Capture the cell that displays the provided text and extract its [X, Y] central coordinate. 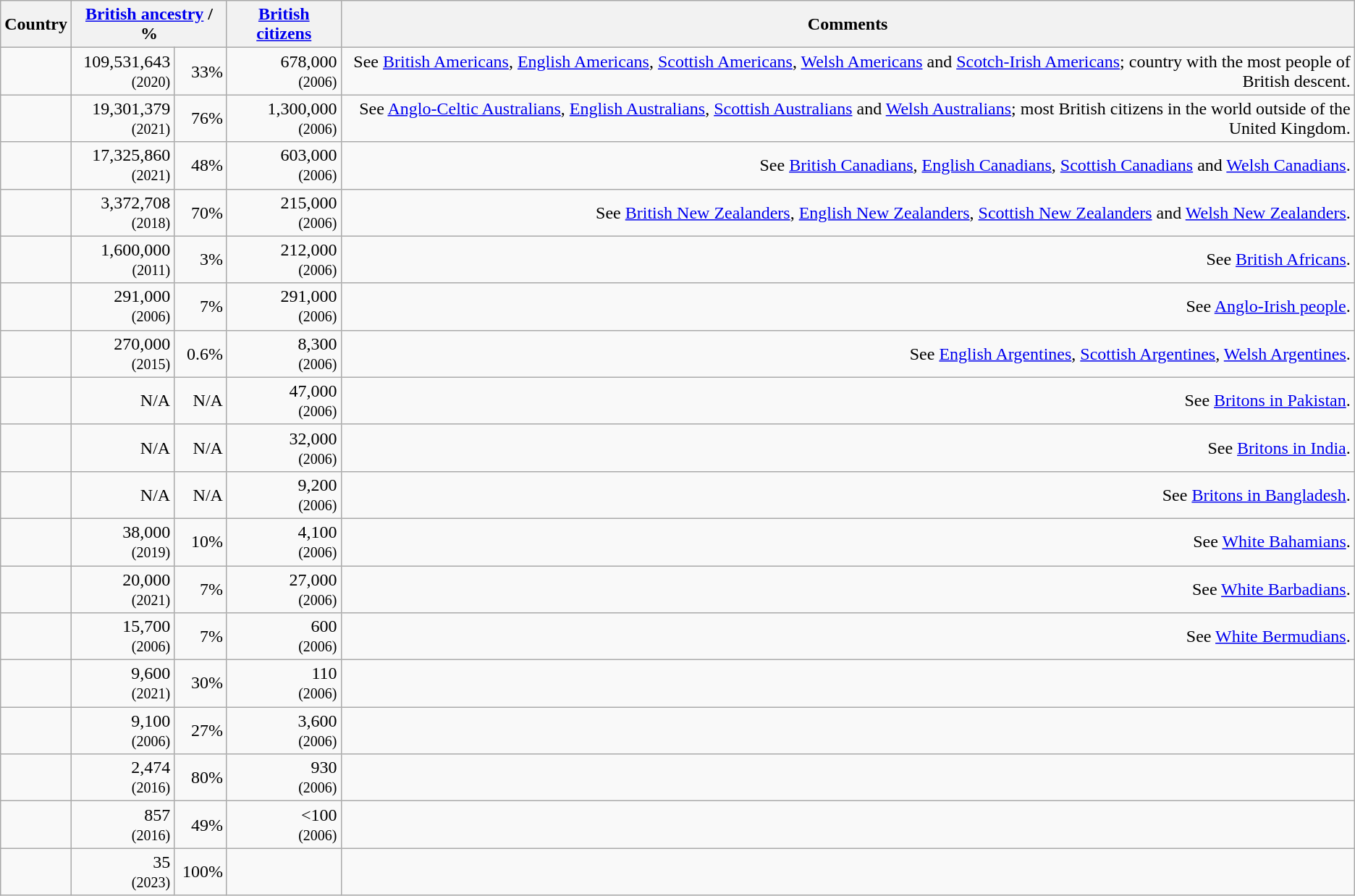
British citizens [284, 25]
0.6% [201, 353]
See British New Zealanders, English New Zealanders, Scottish New Zealanders and Welsh New Zealanders. [848, 213]
9,600(2021) [122, 683]
See English Argentines, Scottish Argentines, Welsh Argentines. [848, 353]
8,300(2006) [284, 353]
27% [201, 731]
See Britons in India. [848, 447]
30% [201, 683]
19,301,379(2021) [122, 119]
2,474(2016) [122, 777]
4,100(2006) [284, 541]
215,000(2006) [284, 213]
See British Africans. [848, 259]
See British Canadians, English Canadians, Scottish Canadians and Welsh Canadians. [848, 165]
10% [201, 541]
48% [201, 165]
9,200(2006) [284, 495]
See White Bermudians. [848, 637]
17,325,860(2021) [122, 165]
See Britons in Bangladesh. [848, 495]
See Britons in Pakistan. [848, 401]
15,700(2006) [122, 637]
Comments [848, 25]
See White Barbadians. [848, 589]
270,000(2015) [122, 353]
See Anglo-Irish people. [848, 307]
110(2006) [284, 683]
3% [201, 259]
3,372,708(2018) [122, 213]
35(2023) [122, 871]
857(2016) [122, 825]
<100(2006) [284, 825]
20,000(2021) [122, 589]
British ancestry / % [149, 25]
Country [36, 25]
1,300,000(2006) [284, 119]
600(2006) [284, 637]
70% [201, 213]
9,100(2006) [122, 731]
80% [201, 777]
See White Bahamians. [848, 541]
38,000(2019) [122, 541]
33% [201, 71]
100% [201, 871]
3,600(2006) [284, 731]
109,531,643(2020) [122, 71]
49% [201, 825]
47,000(2006) [284, 401]
603,000(2006) [284, 165]
32,000(2006) [284, 447]
76% [201, 119]
930(2006) [284, 777]
27,000(2006) [284, 589]
1,600,000(2011) [122, 259]
212,000(2006) [284, 259]
678,000(2006) [284, 71]
